Determine the (x, y) coordinate at the center of the cell enclosing the given text.  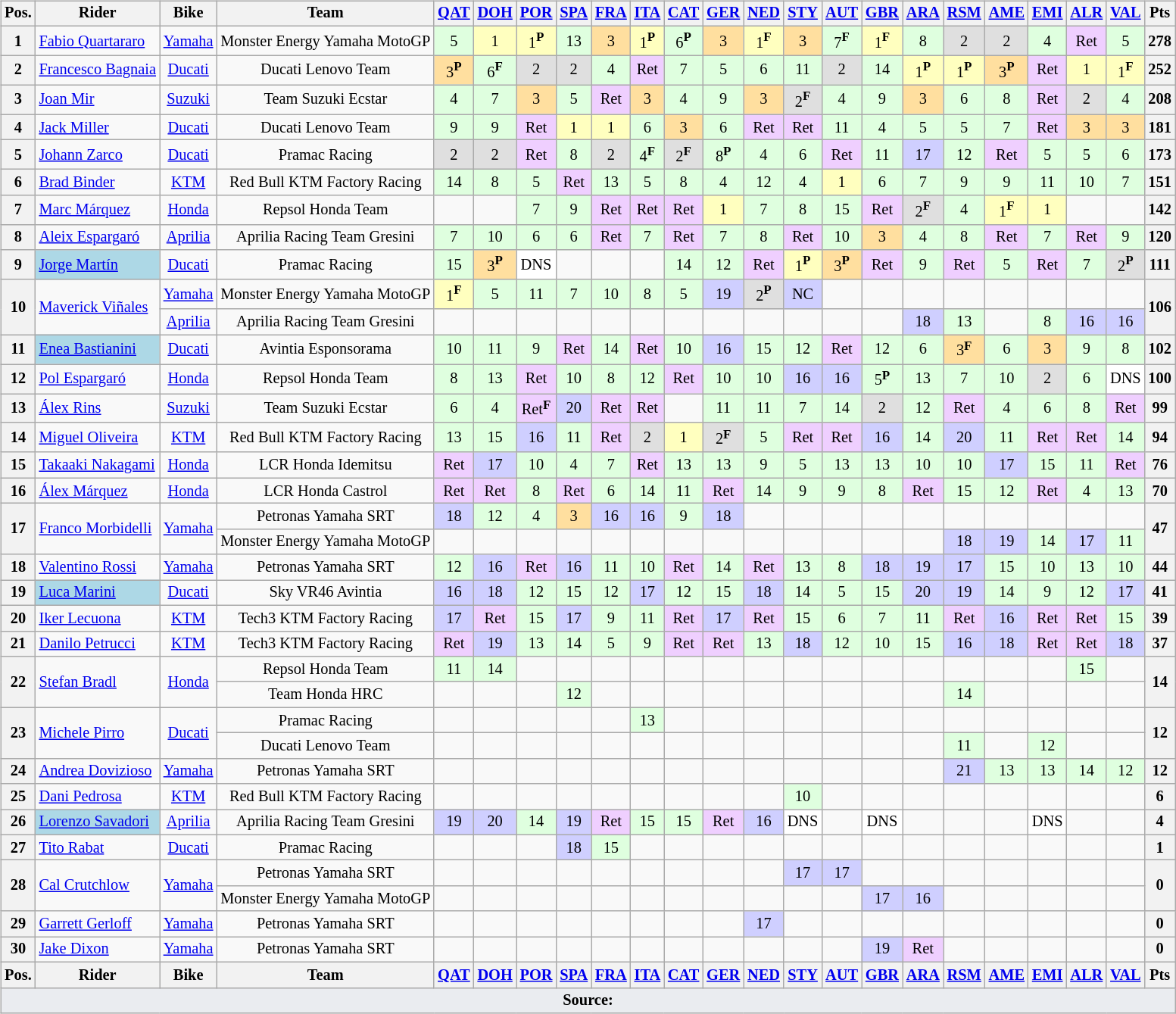
7F (842, 41)
Jack Miller (98, 127)
Dani Pedrosa (98, 797)
Joan Mir (98, 100)
28 (18, 886)
RetF (536, 409)
94 (1160, 438)
Álex Rins (98, 409)
Miguel Oliveira (98, 438)
Valentino Rossi (98, 567)
8P (723, 154)
142 (1160, 209)
76 (1160, 465)
Francesco Bagnaia (98, 70)
5P (882, 379)
39 (1160, 618)
47 (1160, 529)
3F (965, 350)
Álex Márquez (98, 491)
37 (1160, 644)
NC (803, 294)
25 (18, 797)
120 (1160, 237)
252 (1160, 70)
Michele Pirro (98, 733)
Source: (588, 1000)
29 (18, 924)
Johann Zarco (98, 154)
Franco Morbidelli (98, 529)
Takaaki Nakagami (98, 465)
Enea Bastianini (98, 350)
102 (1160, 350)
22 (18, 682)
LCR Honda Castrol (326, 491)
Avintia Esponsorama (326, 350)
Brad Binder (98, 183)
208 (1160, 100)
99 (1160, 409)
Fabio Quartararo (98, 41)
Aleix Espargaró (98, 237)
30 (18, 950)
44 (1160, 567)
Jorge Martín (98, 265)
Team Honda HRC (326, 694)
111 (1160, 265)
24 (18, 771)
100 (1160, 379)
181 (1160, 127)
26 (18, 822)
106 (1160, 307)
Andrea Dovizioso (98, 771)
Iker Lecuona (98, 618)
23 (18, 733)
Tito Rabat (98, 847)
Sky VR46 Avintia (326, 593)
Jake Dixon (98, 950)
Danilo Petrucci (98, 644)
41 (1160, 593)
Lorenzo Savadori (98, 822)
Stefan Bradl (98, 682)
27 (18, 847)
151 (1160, 183)
278 (1160, 41)
173 (1160, 154)
Garrett Gerloff (98, 924)
Cal Crutchlow (98, 886)
Pol Espargaró (98, 379)
Luca Marini (98, 593)
Maverick Viñales (98, 307)
4F (647, 154)
6F (495, 70)
6P (683, 41)
Marc Márquez (98, 209)
70 (1160, 491)
LCR Honda Idemitsu (326, 465)
